Capture the cell that displays the provided text and extract its (X, Y) central coordinate. 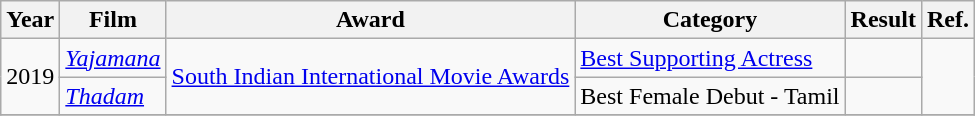
Yajamana (113, 58)
Thadam (113, 96)
Category (710, 20)
Best Female Debut - Tamil (710, 96)
Result (883, 20)
South Indian International Movie Awards (370, 77)
Year (30, 20)
Award (370, 20)
2019 (30, 77)
Best Supporting Actress (710, 58)
Film (113, 20)
Ref. (948, 20)
